Locate the cell with the specified text and output its (X, Y) center coordinate. 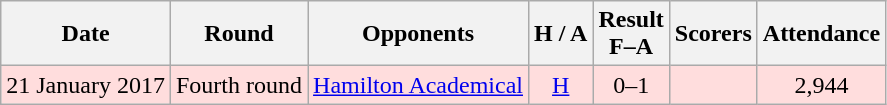
2,944 (821, 85)
H / A (561, 34)
Fourth round (238, 85)
21 January 2017 (86, 85)
Attendance (821, 34)
0–1 (631, 85)
ResultF–A (631, 34)
Round (238, 34)
Date (86, 34)
Scorers (713, 34)
H (561, 85)
Hamilton Academical (418, 85)
Opponents (418, 34)
